Extract the [X, Y] coordinate from the center of the cell holding the provided text.  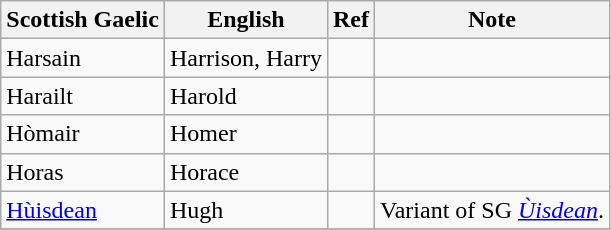
Scottish Gaelic [83, 20]
Note [492, 20]
Harailt [83, 96]
Horas [83, 172]
Hugh [246, 210]
Variant of SG Ùisdean. [492, 210]
Hòmair [83, 134]
English [246, 20]
Hùisdean [83, 210]
Homer [246, 134]
Horace [246, 172]
Harold [246, 96]
Harsain [83, 58]
Ref [350, 20]
Harrison, Harry [246, 58]
